Return the (x, y) coordinate for the center point of the cell that contains the specified text.  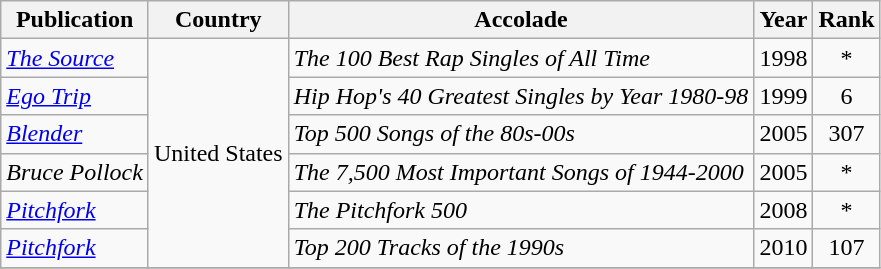
Year (784, 20)
The 7,500 Most Important Songs of 1944-2000 (521, 172)
Blender (75, 134)
Top 500 Songs of the 80s-00s (521, 134)
United States (218, 153)
2010 (784, 248)
Hip Hop's 40 Greatest Singles by Year 1980-98 (521, 96)
6 (846, 96)
2008 (784, 210)
1998 (784, 58)
The Source (75, 58)
Rank (846, 20)
Top 200 Tracks of the 1990s (521, 248)
Ego Trip (75, 96)
Bruce Pollock (75, 172)
307 (846, 134)
Accolade (521, 20)
107 (846, 248)
1999 (784, 96)
The Pitchfork 500 (521, 210)
Country (218, 20)
The 100 Best Rap Singles of All Time (521, 58)
Publication (75, 20)
